Provide the [x, y] coordinate of the cell's center where the given text is located.  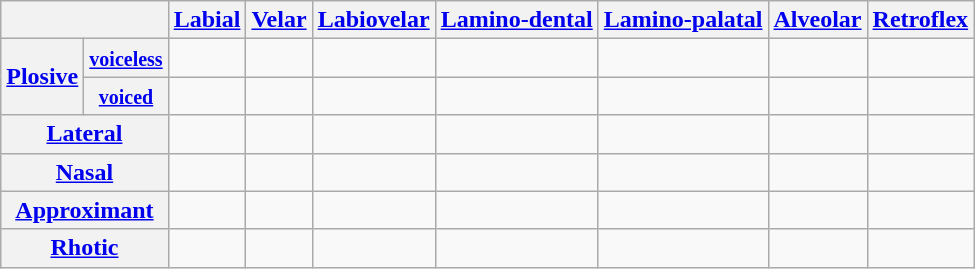
Retroflex [920, 20]
Approximant [84, 210]
Nasal [84, 172]
Velar [279, 20]
Labiovelar [374, 20]
Lamino-dental [516, 20]
Lamino-palatal [683, 20]
Rhotic [84, 248]
Labial [207, 20]
Lateral [84, 134]
Plosive [42, 77]
voiced [126, 96]
Alveolar [818, 20]
voiceless [126, 58]
